Output the [x, y] coordinate of the center of the cell containing the given text.  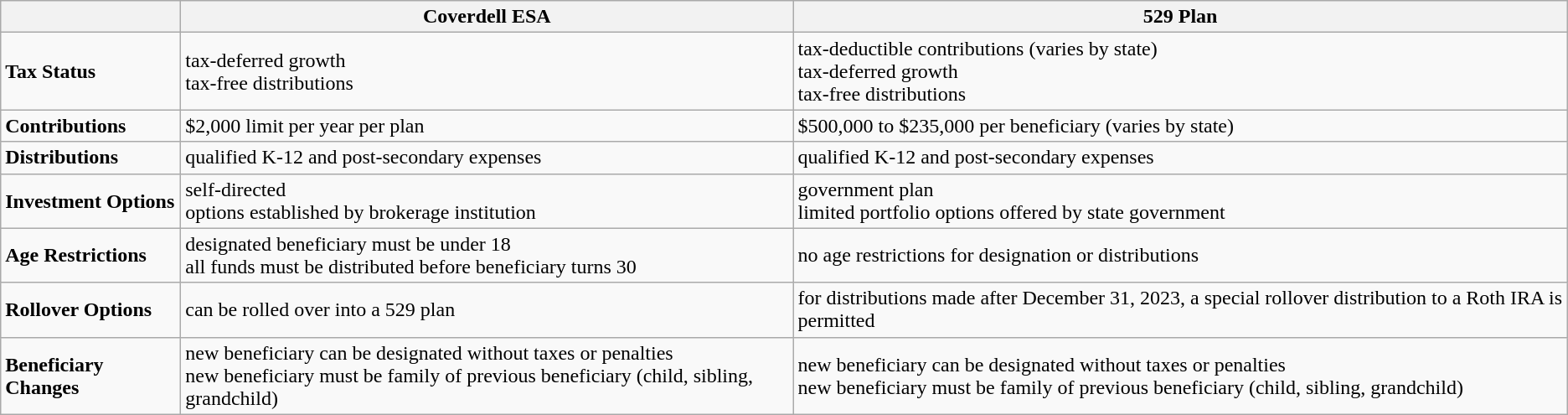
529 Plan [1180, 17]
Rollover Options [90, 310]
Contributions [90, 126]
Tax Status [90, 71]
designated beneficiary must be under 18all funds must be distributed before beneficiary turns 30 [487, 255]
can be rolled over into a 529 plan [487, 310]
Beneficiary Changes [90, 376]
$500,000 to $235,000 per beneficiary (varies by state) [1180, 126]
no age restrictions for designation or distributions [1180, 255]
self-directedoptions established by brokerage institution [487, 201]
Investment Options [90, 201]
tax-deferred growthtax-free distributions [487, 71]
for distributions made after December 31, 2023, a special rollover distribution to a Roth IRA is permitted [1180, 310]
$2,000 limit per year per plan [487, 126]
government planlimited portfolio options offered by state government [1180, 201]
Distributions [90, 158]
Age Restrictions [90, 255]
Coverdell ESA [487, 17]
tax-deductible contributions (varies by state)tax-deferred growthtax-free distributions [1180, 71]
